Provide the (X, Y) coordinate of the cell's center where the given text is located.  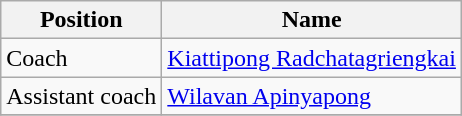
Position (82, 20)
Kiattipong Radchatagriengkai (312, 58)
Name (312, 20)
Wilavan Apinyapong (312, 96)
Assistant coach (82, 96)
Coach (82, 58)
